Capture the cell that displays the provided text and extract its (x, y) central coordinate. 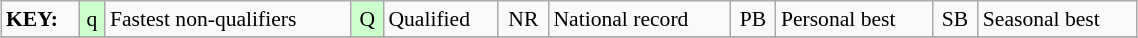
National record (639, 19)
SB (955, 19)
PB (753, 19)
Qualified (440, 19)
KEY: (40, 19)
NR (523, 19)
Q (367, 19)
Fastest non-qualifiers (228, 19)
q (92, 19)
Personal best (854, 19)
Seasonal best (1058, 19)
